Find where the given text appears and provide that cell's center as (x, y) coordinate. 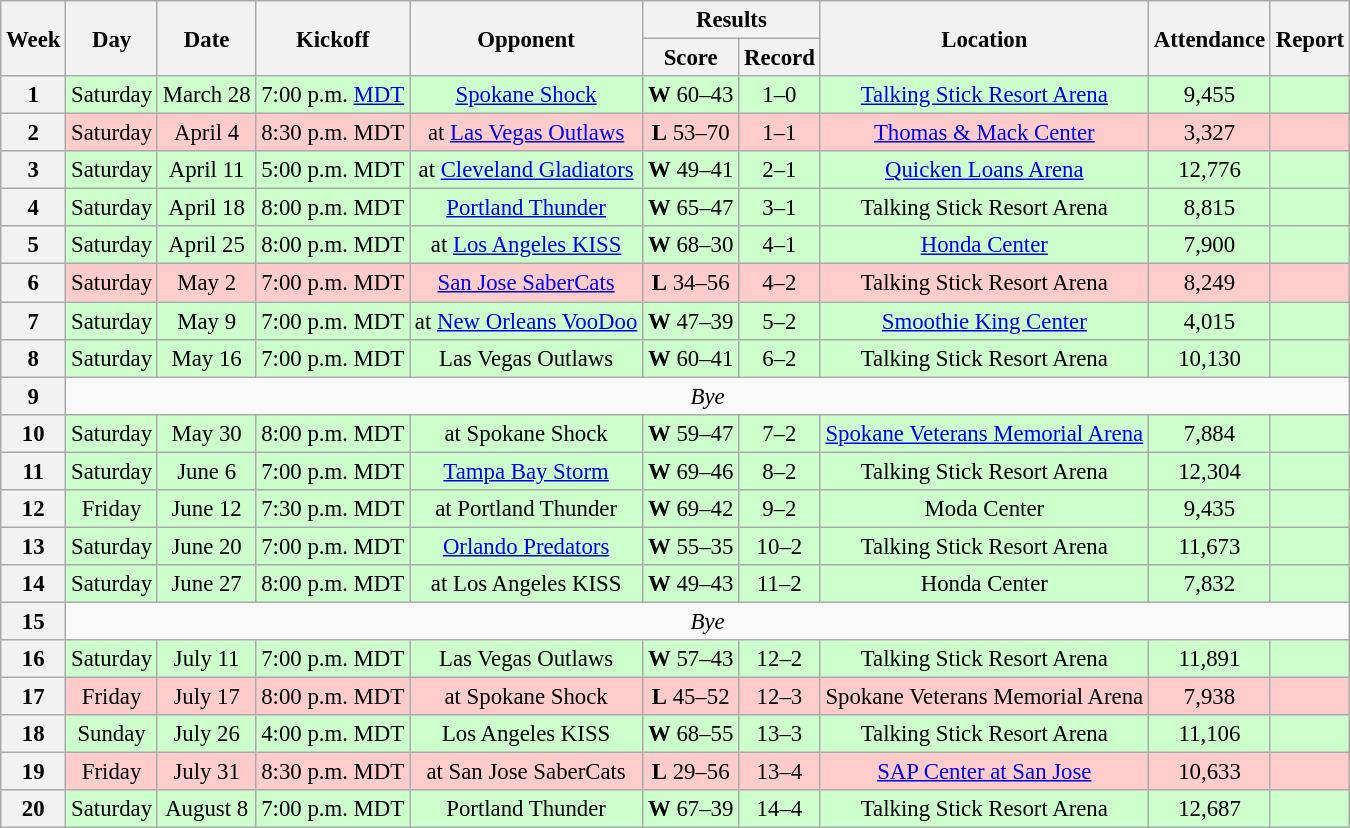
11 (34, 471)
4–1 (780, 245)
June 27 (206, 584)
13–4 (780, 772)
W 59–47 (691, 433)
at San Jose SaberCats (526, 772)
6–2 (780, 358)
11,673 (1210, 546)
4:00 p.m. MDT (333, 734)
August 8 (206, 809)
W 47–39 (691, 321)
7–2 (780, 433)
12,304 (1210, 471)
Tampa Bay Storm (526, 471)
1–0 (780, 95)
at Cleveland Gladiators (526, 170)
15 (34, 621)
W 49–43 (691, 584)
16 (34, 659)
12–3 (780, 697)
Report (1310, 38)
14–4 (780, 809)
at Las Vegas Outlaws (526, 133)
L 29–56 (691, 772)
Results (732, 20)
Opponent (526, 38)
at New Orleans VooDoo (526, 321)
July 17 (206, 697)
11,891 (1210, 659)
W 55–35 (691, 546)
W 69–46 (691, 471)
San Jose SaberCats (526, 283)
11–2 (780, 584)
Sunday (112, 734)
17 (34, 697)
12,776 (1210, 170)
1–1 (780, 133)
13 (34, 546)
June 12 (206, 509)
June 6 (206, 471)
7,884 (1210, 433)
April 4 (206, 133)
Moda Center (984, 509)
W 69–42 (691, 509)
at Portland Thunder (526, 509)
4–2 (780, 283)
W 68–30 (691, 245)
12,687 (1210, 809)
Los Angeles KISS (526, 734)
13–3 (780, 734)
19 (34, 772)
9 (34, 396)
Smoothie King Center (984, 321)
W 60–41 (691, 358)
18 (34, 734)
Orlando Predators (526, 546)
Thomas & Mack Center (984, 133)
W 60–43 (691, 95)
April 18 (206, 208)
9–2 (780, 509)
1 (34, 95)
12 (34, 509)
8–2 (780, 471)
April 11 (206, 170)
March 28 (206, 95)
7 (34, 321)
3,327 (1210, 133)
10–2 (780, 546)
2–1 (780, 170)
SAP Center at San Jose (984, 772)
7:30 p.m. MDT (333, 509)
8,249 (1210, 283)
Quicken Loans Arena (984, 170)
Week (34, 38)
5–2 (780, 321)
7,900 (1210, 245)
L 53–70 (691, 133)
Day (112, 38)
9,435 (1210, 509)
11,106 (1210, 734)
Score (691, 58)
10,633 (1210, 772)
April 25 (206, 245)
W 49–41 (691, 170)
14 (34, 584)
6 (34, 283)
July 31 (206, 772)
W 57–43 (691, 659)
Spokane Shock (526, 95)
4 (34, 208)
L 45–52 (691, 697)
8,815 (1210, 208)
May 2 (206, 283)
5:00 p.m. MDT (333, 170)
9,455 (1210, 95)
5 (34, 245)
May 9 (206, 321)
Date (206, 38)
July 26 (206, 734)
L 34–56 (691, 283)
12–2 (780, 659)
10,130 (1210, 358)
20 (34, 809)
May 16 (206, 358)
W 65–47 (691, 208)
10 (34, 433)
8 (34, 358)
3 (34, 170)
7,832 (1210, 584)
June 20 (206, 546)
W 67–39 (691, 809)
May 30 (206, 433)
3–1 (780, 208)
July 11 (206, 659)
2 (34, 133)
W 68–55 (691, 734)
4,015 (1210, 321)
7,938 (1210, 697)
Attendance (1210, 38)
Location (984, 38)
Kickoff (333, 38)
Record (780, 58)
